Output the (x, y) coordinate of the center of the cell containing the given text.  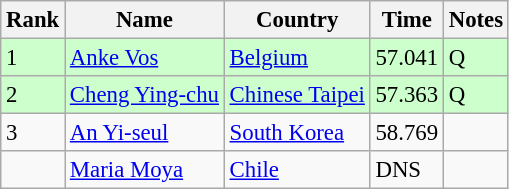
Name (145, 20)
57.041 (406, 58)
An Yi-seul (145, 133)
Rank (33, 20)
Maria Moya (145, 170)
Cheng Ying-chu (145, 95)
57.363 (406, 95)
2 (33, 95)
Time (406, 20)
Chile (297, 170)
1 (33, 58)
58.769 (406, 133)
South Korea (297, 133)
Chinese Taipei (297, 95)
Notes (476, 20)
Anke Vos (145, 58)
3 (33, 133)
Belgium (297, 58)
DNS (406, 170)
Country (297, 20)
